Locate the cell with the specified text and output its [x, y] center coordinate. 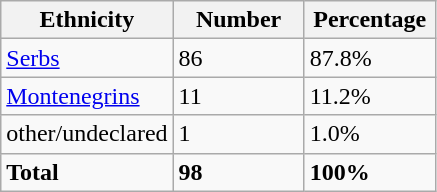
1.0% [370, 134]
11 [238, 96]
1 [238, 134]
98 [238, 172]
100% [370, 172]
other/undeclared [87, 134]
Percentage [370, 20]
11.2% [370, 96]
Number [238, 20]
Total [87, 172]
86 [238, 58]
87.8% [370, 58]
Serbs [87, 58]
Ethnicity [87, 20]
Montenegrins [87, 96]
